Find where the given text appears and provide that cell's center as [X, Y] coordinate. 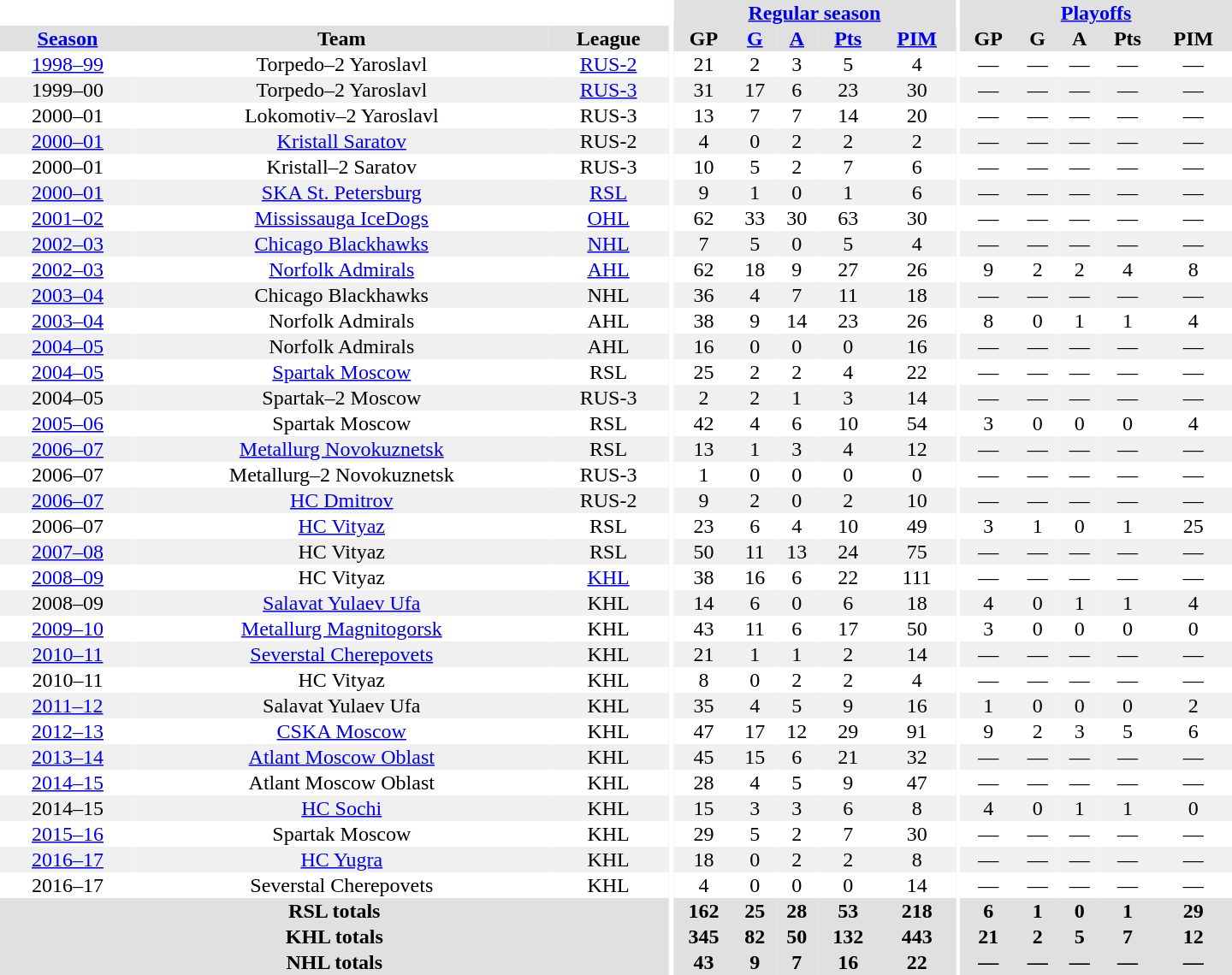
45 [703, 757]
1999–00 [68, 90]
OHL [609, 218]
HC Dmitrov [342, 500]
1998–99 [68, 64]
91 [917, 731]
132 [849, 937]
345 [703, 937]
CSKA Moscow [342, 731]
36 [703, 295]
443 [917, 937]
20 [917, 115]
162 [703, 911]
111 [917, 577]
Season [68, 38]
2007–08 [68, 552]
League [609, 38]
SKA St. Petersburg [342, 192]
75 [917, 552]
53 [849, 911]
63 [849, 218]
Metallurg Magnitogorsk [342, 629]
2015–16 [68, 834]
Team [342, 38]
Lokomotiv–2 Yaroslavl [342, 115]
Regular season [814, 13]
49 [917, 526]
RSL totals [335, 911]
32 [917, 757]
27 [849, 269]
Mississauga IceDogs [342, 218]
2009–10 [68, 629]
33 [755, 218]
Metallurg Novokuznetsk [342, 449]
35 [703, 706]
2013–14 [68, 757]
KHL totals [335, 937]
218 [917, 911]
24 [849, 552]
HC Yugra [342, 860]
2011–12 [68, 706]
Playoffs [1096, 13]
Spartak–2 Moscow [342, 398]
NHL totals [335, 962]
Kristall–2 Saratov [342, 167]
2001–02 [68, 218]
2005–06 [68, 423]
HC Sochi [342, 808]
54 [917, 423]
31 [703, 90]
Metallurg–2 Novokuznetsk [342, 475]
42 [703, 423]
Kristall Saratov [342, 141]
2012–13 [68, 731]
82 [755, 937]
